Scan for the cell matching the given text and deliver its (X, Y) coordinate at center. 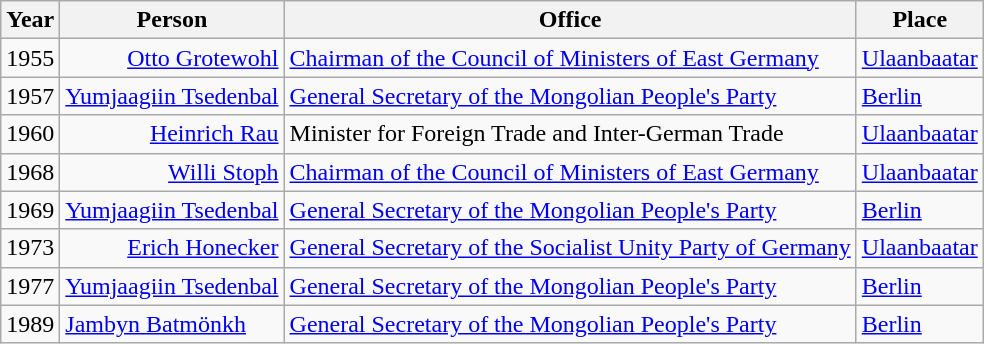
Heinrich Rau (172, 134)
Minister for Foreign Trade and Inter-German Trade (570, 134)
Erich Honecker (172, 248)
1960 (30, 134)
Otto Grotewohl (172, 58)
1989 (30, 324)
Jambyn Batmönkh (172, 324)
1973 (30, 248)
1977 (30, 286)
Willi Stoph (172, 172)
Office (570, 20)
1969 (30, 210)
Year (30, 20)
Person (172, 20)
1968 (30, 172)
Place (920, 20)
1955 (30, 58)
1957 (30, 96)
General Secretary of the Socialist Unity Party of Germany (570, 248)
